Capture the cell that displays the provided text and extract its [X, Y] central coordinate. 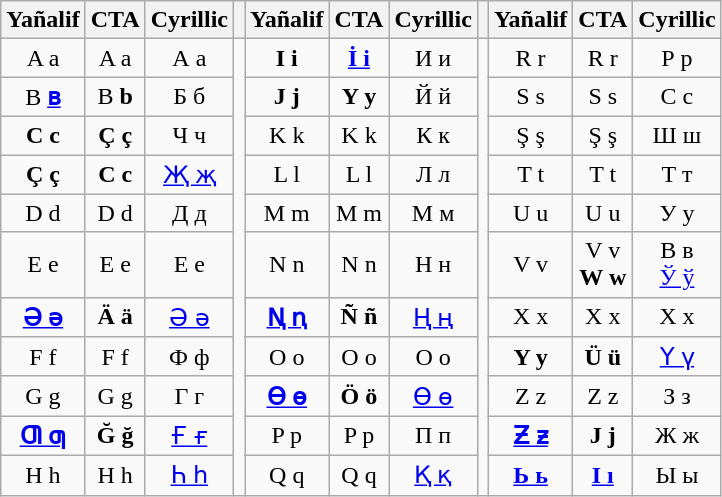
Ğ ğ [115, 436]
Б б [189, 97]
Ä ä [115, 317]
К к [433, 135]
V vW w [603, 264]
Ч ч [189, 135]
Ə ə [43, 317]
Ж ж [677, 436]
I ı [603, 475]
Ꞑ ꞑ [287, 317]
О о [433, 357]
İ i [359, 58]
Ö ö [359, 396]
З з [677, 396]
Ғ ғ [189, 436]
Ñ ñ [359, 317]
Л л [433, 174]
У у [677, 213]
Ü ü [603, 357]
Ф ф [189, 357]
Ә ә [189, 317]
И и [433, 58]
Ƶ ƶ [530, 436]
Җ җ [189, 174]
Ү ү [677, 357]
Ы ы [677, 475]
I i [287, 58]
М м [433, 213]
А а [189, 58]
В вЎ ў [677, 264]
Ө ө [433, 396]
Е е [189, 264]
П п [433, 436]
B b [115, 97]
Қ қ [433, 475]
Ƣ ƣ [43, 436]
Т т [677, 174]
С с [677, 97]
B ʙ [43, 97]
Й й [433, 97]
Ь ь [530, 475]
Ɵ ɵ [287, 396]
Һ һ [189, 475]
Х х [677, 317]
Н н [433, 264]
Д д [189, 213]
V v [530, 264]
Ң ң [433, 317]
Г г [189, 396]
Ш ш [677, 135]
Р р [677, 58]
